From the cell containing the given text, extract its center point as [x, y] coordinate. 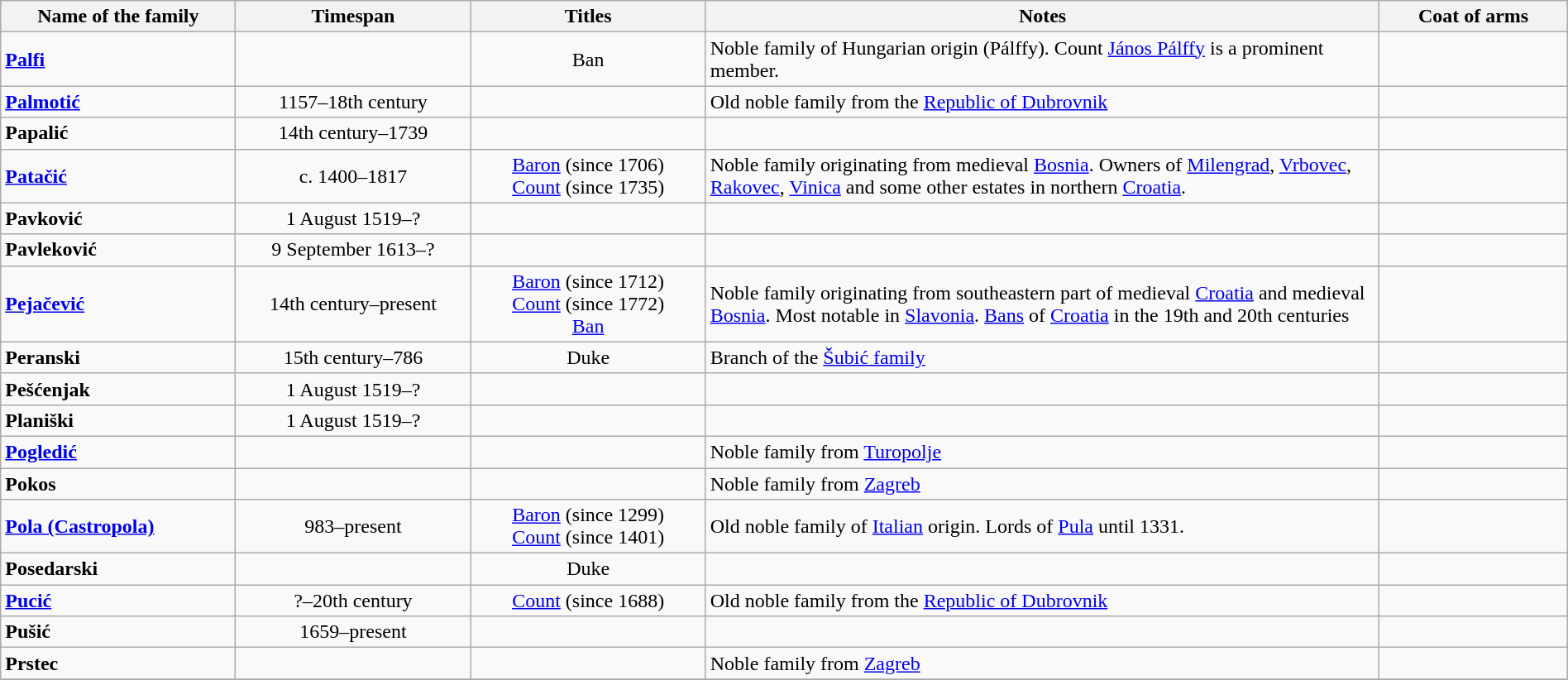
14th century–1739 [353, 133]
Name of the family [118, 17]
Pešćenjak [118, 389]
Pucić [118, 601]
Pola (Castropola) [118, 526]
Timespan [353, 17]
Noble family originating from medieval Bosnia. Owners of Milengrad, Vrbovec, Rakovec, Vinica and some other estates in northern Croatia. [1042, 175]
Posedarski [118, 569]
983–present [353, 526]
Branch of the Šubić family [1042, 357]
Pavković [118, 218]
Pejačević [118, 304]
Pogledić [118, 452]
9 September 1613–? [353, 250]
Pavleković [118, 250]
Notes [1042, 17]
Baron (since 1706)Count (since 1735) [588, 175]
Peranski [118, 357]
Papalić [118, 133]
Palmotić [118, 102]
Baron (since 1712)Count (since 1772)Ban [588, 304]
Baron (since 1299)Count (since 1401) [588, 526]
Count (since 1688) [588, 601]
Coat of arms [1474, 17]
Old noble family of Italian origin. Lords of Pula until 1331. [1042, 526]
Palfi [118, 60]
Patačić [118, 175]
1659–present [353, 632]
Planiški [118, 420]
Noble family of Hungarian origin (Pálffy). Count János Pálffy is a prominent member. [1042, 60]
Prstec [118, 663]
1157–18th century [353, 102]
Ban [588, 60]
?–20th century [353, 601]
c. 1400–1817 [353, 175]
Noble family from Turopolje [1042, 452]
14th century–present [353, 304]
Pokos [118, 484]
Pušić [118, 632]
15th century–786 [353, 357]
Titles [588, 17]
